Provide the [x, y] coordinate of the cell's center where the given text is located.  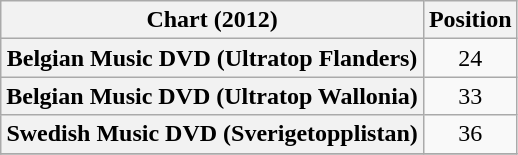
36 [470, 134]
33 [470, 96]
Belgian Music DVD (Ultratop Flanders) [212, 58]
Belgian Music DVD (Ultratop Wallonia) [212, 96]
Swedish Music DVD (Sverigetopplistan) [212, 134]
Chart (2012) [212, 20]
24 [470, 58]
Position [470, 20]
